Locate the cell with the specified text and output its [x, y] center coordinate. 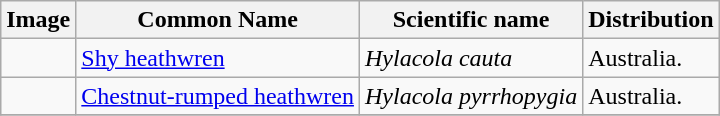
Shy heathwren [218, 58]
Hylacola pyrrhopygia [470, 96]
Common Name [218, 20]
Image [38, 20]
Scientific name [470, 20]
Hylacola cauta [470, 58]
Distribution [651, 20]
Chestnut-rumped heathwren [218, 96]
